Determine the [x, y] coordinate at the center of the cell enclosing the given text.  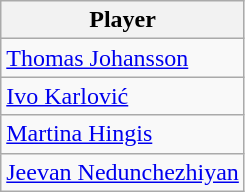
Ivo Karlović [123, 96]
Thomas Johansson [123, 58]
Jeevan Nedunchezhiyan [123, 172]
Martina Hingis [123, 134]
Player [123, 20]
